For the text-containing cell, return its midpoint in [X, Y] coordinate format. 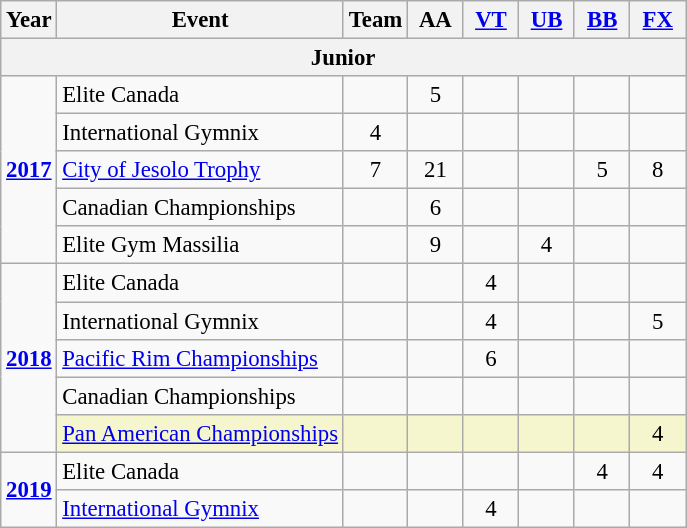
FX [658, 20]
Year [29, 20]
Elite Gym Massilia [200, 245]
AA [436, 20]
9 [436, 245]
7 [375, 170]
Event [200, 20]
Pan American Championships [200, 433]
2018 [29, 358]
Team [375, 20]
VT [491, 20]
UB [547, 20]
8 [658, 170]
21 [436, 170]
BB [602, 20]
2017 [29, 170]
2019 [29, 490]
Pacific Rim Championships [200, 358]
Junior [344, 58]
City of Jesolo Trophy [200, 170]
